For the text-containing cell, return its midpoint in [X, Y] coordinate format. 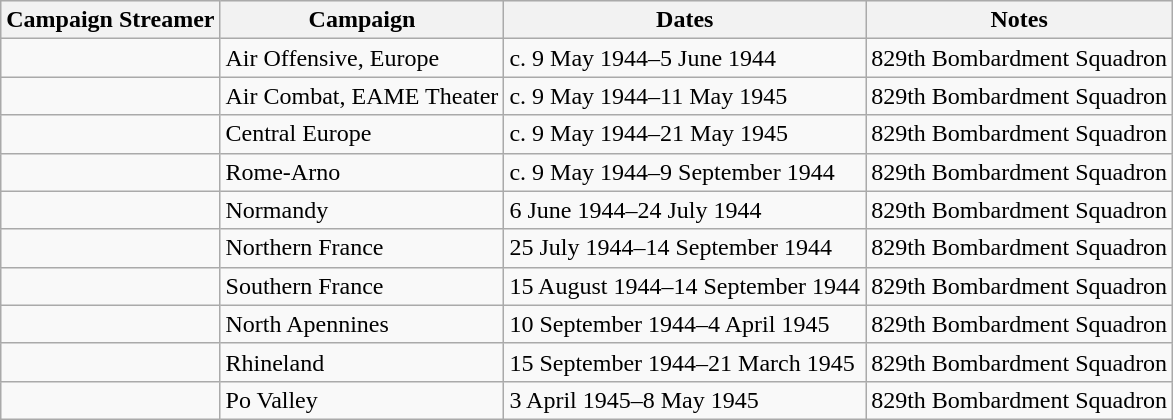
Po Valley [362, 400]
Air Combat, EAME Theater [362, 96]
c. 9 May 1944–5 June 1944 [685, 58]
10 September 1944–4 April 1945 [685, 324]
Air Offensive, Europe [362, 58]
c. 9 May 1944–9 September 1944 [685, 172]
Rhineland [362, 362]
Dates [685, 20]
c. 9 May 1944–11 May 1945 [685, 96]
25 July 1944–14 September 1944 [685, 248]
6 June 1944–24 July 1944 [685, 210]
Rome-Arno [362, 172]
Northern France [362, 248]
Campaign [362, 20]
15 September 1944–21 March 1945 [685, 362]
c. 9 May 1944–21 May 1945 [685, 134]
15 August 1944–14 September 1944 [685, 286]
Notes [1020, 20]
North Apennines [362, 324]
Campaign Streamer [110, 20]
Central Europe [362, 134]
3 April 1945–8 May 1945 [685, 400]
Normandy [362, 210]
Southern France [362, 286]
